Identify which cell holds the provided text, then report its (X, Y) central coordinate. 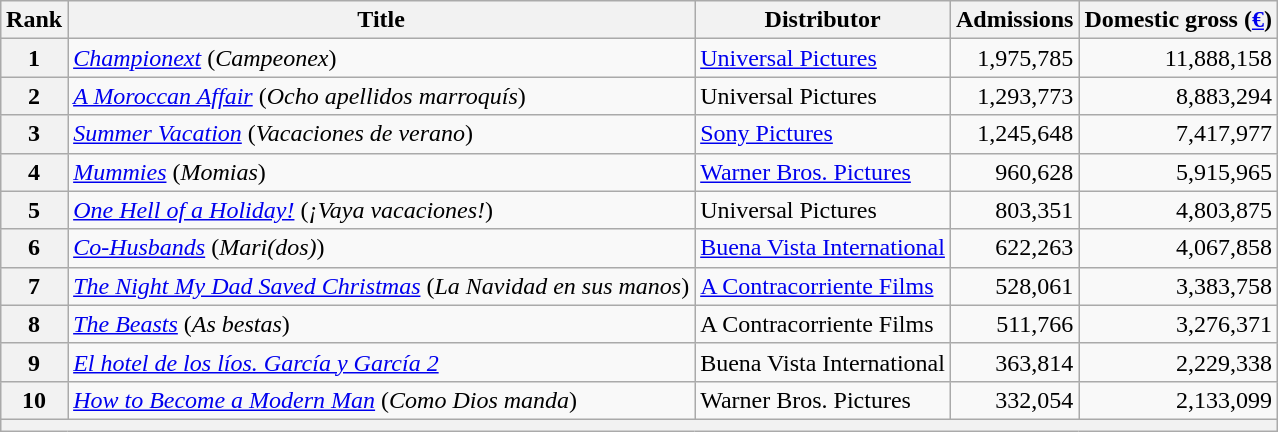
5,915,965 (1178, 172)
Sony Pictures (823, 134)
The Beasts (As bestas) (382, 324)
One Hell of a Holiday! (¡Vaya vacaciones!) (382, 210)
El hotel de los líos. García y García 2 (382, 362)
7,417,977 (1178, 134)
Summer Vacation (Vacaciones de verano) (382, 134)
2,229,338 (1178, 362)
332,054 (1014, 400)
Distributor (823, 20)
3,383,758 (1178, 286)
4,803,875 (1178, 210)
1,975,785 (1014, 58)
1,293,773 (1014, 96)
622,263 (1014, 248)
803,351 (1014, 210)
4,067,858 (1178, 248)
How to Become a Modern Man (Como Dios manda) (382, 400)
363,814 (1014, 362)
Title (382, 20)
6 (34, 248)
Championext (Campeonex) (382, 58)
8 (34, 324)
3 (34, 134)
A Moroccan Affair (Ocho apellidos marroquís) (382, 96)
Rank (34, 20)
511,766 (1014, 324)
8,883,294 (1178, 96)
1,245,648 (1014, 134)
Co-Husbands (Mari(dos)) (382, 248)
Mummies (Momias) (382, 172)
3,276,371 (1178, 324)
2 (34, 96)
The Night My Dad Saved Christmas (La Navidad en sus manos) (382, 286)
528,061 (1014, 286)
5 (34, 210)
Admissions (1014, 20)
960,628 (1014, 172)
1 (34, 58)
9 (34, 362)
Domestic gross (€) (1178, 20)
7 (34, 286)
4 (34, 172)
11,888,158 (1178, 58)
10 (34, 400)
2,133,099 (1178, 400)
